Return the (X, Y) coordinate for the center point of the cell that contains the specified text.  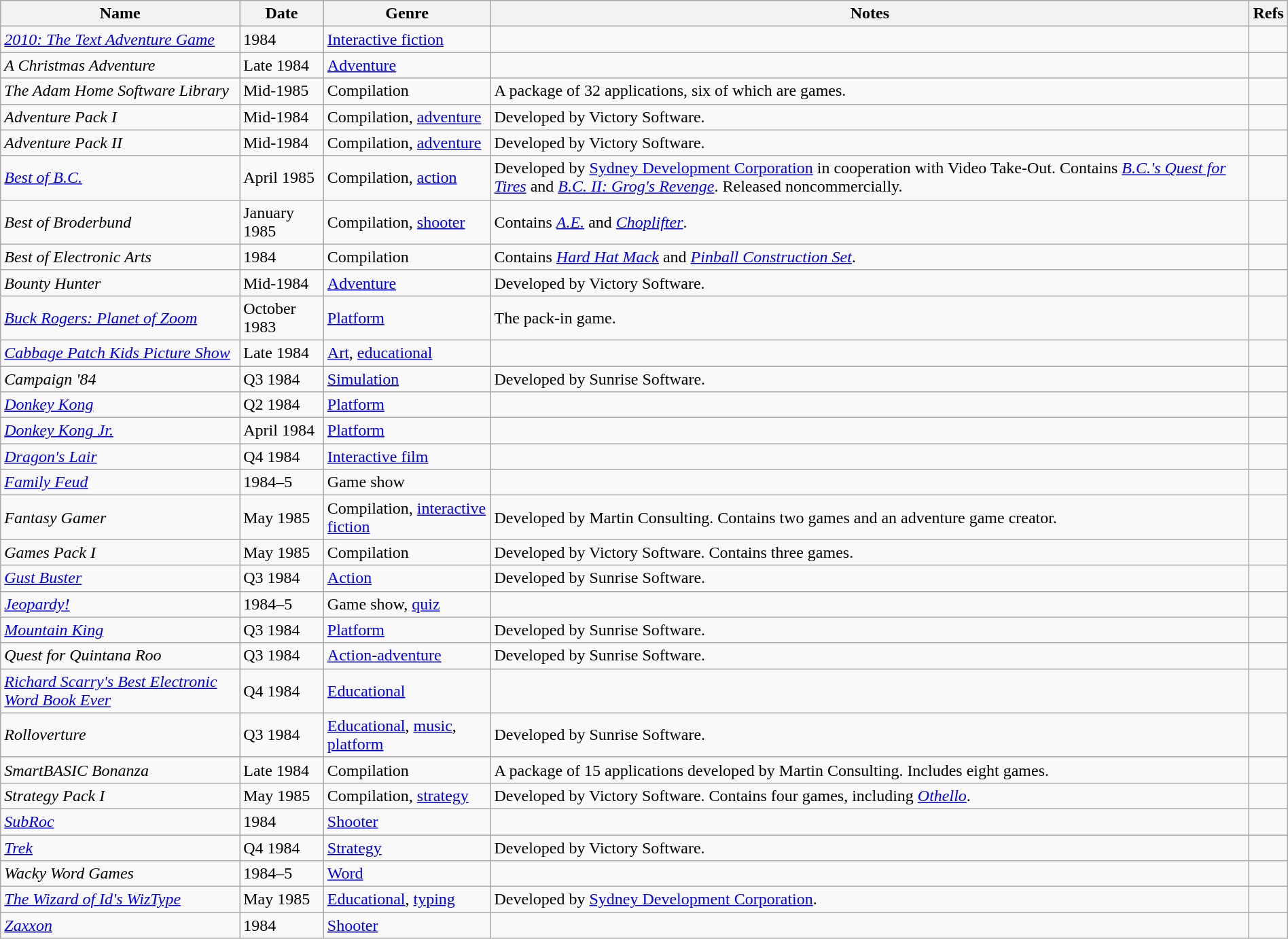
Adventure Pack II (120, 143)
Notes (870, 14)
Dragon's Lair (120, 457)
Gust Buster (120, 578)
Compilation, interactive fiction (407, 518)
January 1985 (282, 222)
Zaxxon (120, 925)
Word (407, 874)
Compilation, action (407, 178)
Best of Broderbund (120, 222)
Richard Scarry's Best Electronic Word Book Ever (120, 690)
Educational (407, 690)
Strategy Pack I (120, 796)
Rolloverture (120, 735)
Interactive film (407, 457)
Genre (407, 14)
Compilation, strategy (407, 796)
Jeopardy! (120, 604)
SubRoc (120, 821)
A package of 32 applications, six of which are games. (870, 91)
The pack-in game. (870, 318)
Best of Electronic Arts (120, 257)
Compilation, shooter (407, 222)
Game show, quiz (407, 604)
Game show (407, 482)
Family Feud (120, 482)
Donkey Kong Jr. (120, 431)
April 1985 (282, 178)
Best of B.C. (120, 178)
Date (282, 14)
A Christmas Adventure (120, 65)
Quest for Quintana Roo (120, 656)
Campaign '84 (120, 378)
Games Pack I (120, 552)
Developed by Victory Software. Contains three games. (870, 552)
Trek (120, 847)
April 1984 (282, 431)
Action (407, 578)
Developed by Sydney Development Corporation. (870, 900)
Fantasy Gamer (120, 518)
Educational, music, platform (407, 735)
Interactive fiction (407, 39)
Bounty Hunter (120, 283)
Adventure Pack I (120, 117)
Simulation (407, 378)
Developed by Martin Consulting. Contains two games and an adventure game creator. (870, 518)
Buck Rogers: Planet of Zoom (120, 318)
Q2 1984 (282, 405)
Cabbage Patch Kids Picture Show (120, 353)
Action-adventure (407, 656)
Refs (1268, 14)
The Adam Home Software Library (120, 91)
Strategy (407, 847)
Contains Hard Hat Mack and Pinball Construction Set. (870, 257)
Wacky Word Games (120, 874)
Name (120, 14)
A package of 15 applications developed by Martin Consulting. Includes eight games. (870, 770)
Contains A.E. and Choplifter. (870, 222)
2010: The Text Adventure Game (120, 39)
Art, educational (407, 353)
Mountain King (120, 630)
The Wizard of Id's WizType (120, 900)
October 1983 (282, 318)
Developed by Victory Software. Contains four games, including Othello. (870, 796)
SmartBASIC Bonanza (120, 770)
Donkey Kong (120, 405)
Mid-1985 (282, 91)
Educational, typing (407, 900)
